Capture the cell that displays the provided text and extract its [x, y] central coordinate. 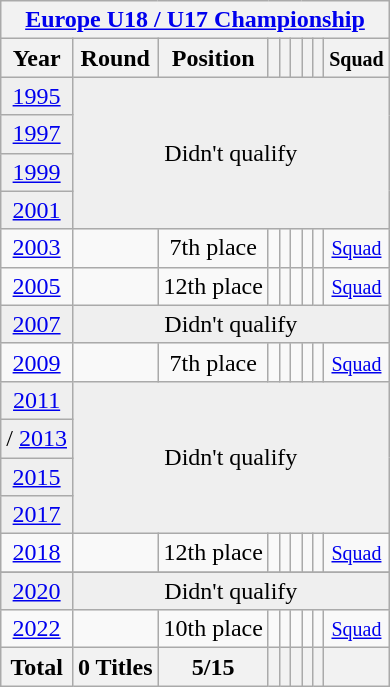
2007 [37, 324]
Europe U18 / U17 Championship [195, 20]
Total [37, 667]
/ 2013 [37, 438]
2001 [37, 210]
Position [213, 58]
2005 [37, 286]
0 Titles [115, 667]
2009 [37, 362]
Round [115, 58]
1999 [37, 172]
1995 [37, 96]
2018 [37, 553]
2017 [37, 515]
2020 [37, 591]
10th place [213, 629]
2003 [37, 248]
Year [37, 58]
2022 [37, 629]
1997 [37, 134]
2015 [37, 477]
2011 [37, 400]
5/15 [213, 667]
